Detect which cell encompasses the target text, then output its [x, y] center coordinate. 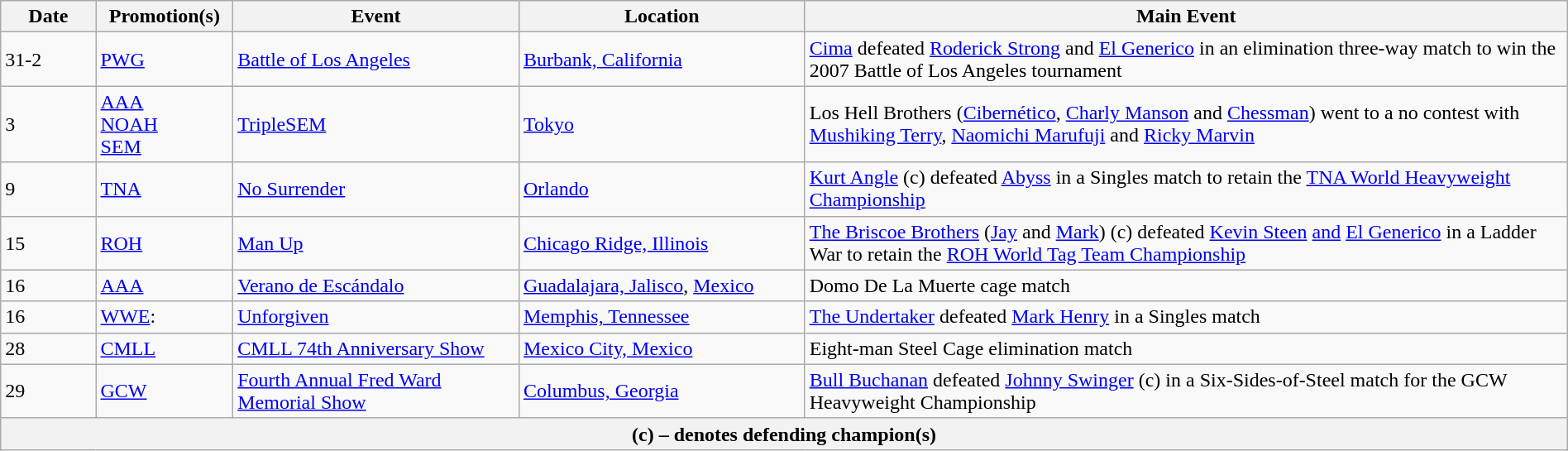
AAANOAHSEM [165, 124]
Tokyo [662, 124]
The Undertaker defeated Mark Henry in a Singles match [1186, 317]
Burbank, California [662, 60]
Date [48, 17]
Man Up [376, 243]
9 [48, 189]
31-2 [48, 60]
Chicago Ridge, Illinois [662, 243]
(c) – denotes defending champion(s) [784, 434]
Unforgiven [376, 317]
The Briscoe Brothers (Jay and Mark) (c) defeated Kevin Steen and El Generico in a Ladder War to retain the ROH World Tag Team Championship [1186, 243]
CMLL 74th Anniversary Show [376, 348]
15 [48, 243]
GCW [165, 391]
CMLL [165, 348]
Orlando [662, 189]
Fourth Annual Fred Ward Memorial Show [376, 391]
WWE: [165, 317]
Verano de Escándalo [376, 285]
Guadalajara, Jalisco, Mexico [662, 285]
Cima defeated Roderick Strong and El Generico in an elimination three-way match to win the 2007 Battle of Los Angeles tournament [1186, 60]
Battle of Los Angeles [376, 60]
Main Event [1186, 17]
Location [662, 17]
Mexico City, Mexico [662, 348]
ROH [165, 243]
Memphis, Tennessee [662, 317]
No Surrender [376, 189]
TripleSEM [376, 124]
Kurt Angle (c) defeated Abyss in a Singles match to retain the TNA World Heavyweight Championship [1186, 189]
Bull Buchanan defeated Johnny Swinger (c) in a Six-Sides-of-Steel match for the GCW Heavyweight Championship [1186, 391]
29 [48, 391]
Event [376, 17]
TNA [165, 189]
AAA [165, 285]
Eight-man Steel Cage elimination match [1186, 348]
Promotion(s) [165, 17]
Columbus, Georgia [662, 391]
Domo De La Muerte cage match [1186, 285]
Los Hell Brothers (Cibernético, Charly Manson and Chessman) went to a no contest with Mushiking Terry, Naomichi Marufuji and Ricky Marvin [1186, 124]
28 [48, 348]
PWG [165, 60]
3 [48, 124]
